Locate the cell with the specified text and output its [x, y] center coordinate. 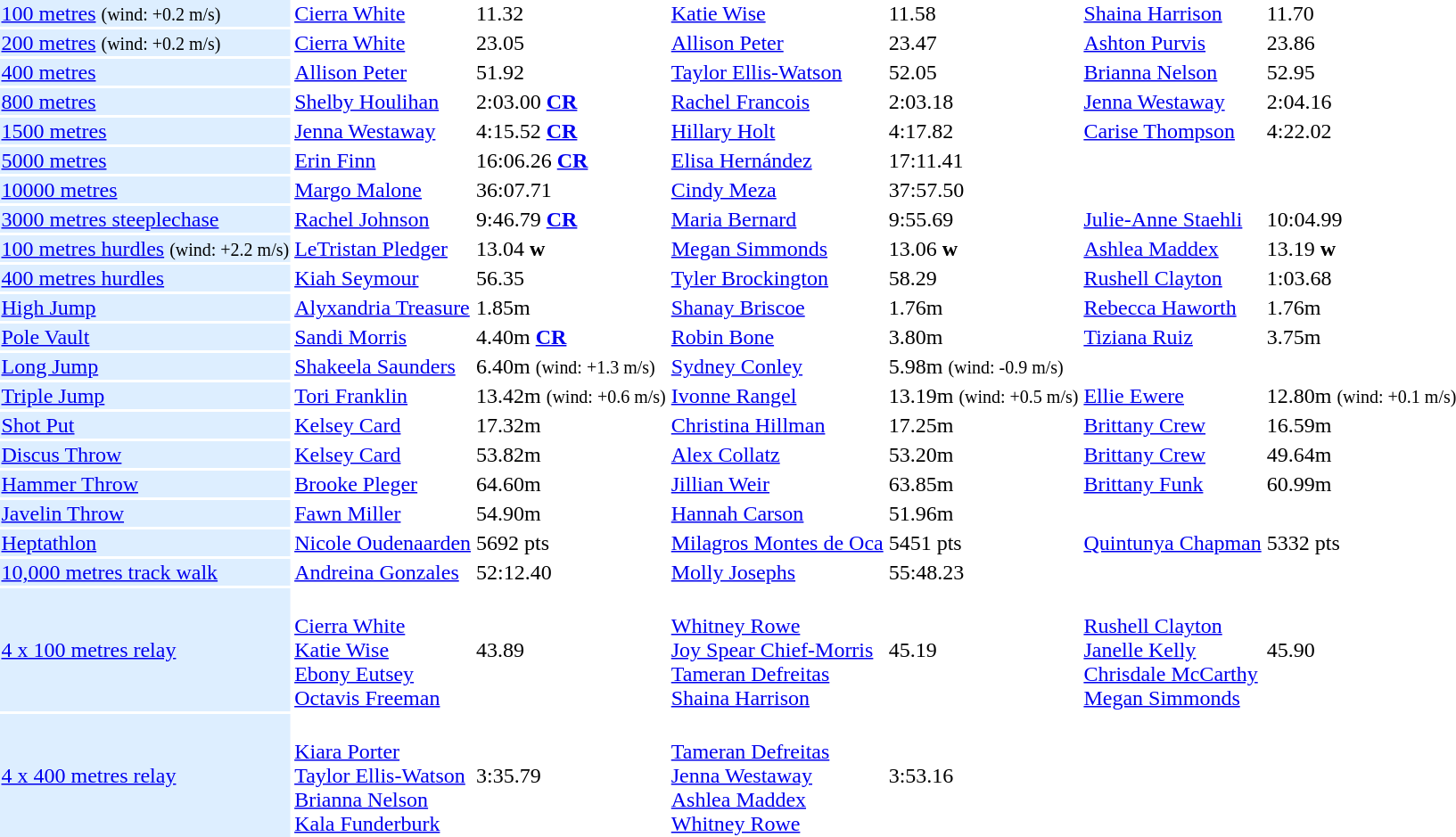
Pole Vault [145, 337]
Alyxandria Treasure [383, 308]
Elisa Hernández [777, 160]
Long Jump [145, 366]
Rushell Clayton [1172, 278]
Carise Thompson [1172, 131]
Maria Bernard [777, 219]
53.82m [572, 455]
100 metres (wind: +0.2 m/s) [145, 13]
3.80m [983, 337]
5.98m (wind: -0.9 m/s) [983, 366]
Brooke Pleger [383, 484]
Shelby Houlihan [383, 102]
5000 metres [145, 160]
52.05 [983, 72]
37:57.50 [983, 190]
Taylor Ellis-Watson [777, 72]
Kiah Seymour [383, 278]
3000 metres steeplechase [145, 219]
23.47 [983, 43]
Tiziana Ruiz [1172, 337]
10000 metres [145, 190]
Rushell ClaytonJanelle KellyChrisdale McCarthyMegan Simmonds [1172, 650]
Brittany Funk [1172, 484]
13.42m (wind: +0.6 m/s) [572, 396]
1.76m [983, 308]
Robin Bone [777, 337]
13.06 w [983, 249]
Tameran DefreitasJenna WestawayAshlea MaddexWhitney Rowe [777, 775]
Cindy Meza [777, 190]
Jillian Weir [777, 484]
200 metres (wind: +0.2 m/s) [145, 43]
6.40m (wind: +1.3 m/s) [572, 366]
52:12.40 [572, 572]
3:35.79 [572, 775]
Milagros Montes de Oca [777, 543]
Molly Josephs [777, 572]
800 metres [145, 102]
Erin Finn [383, 160]
13.19m (wind: +0.5 m/s) [983, 396]
Hillary Holt [777, 131]
17.25m [983, 425]
Shakeela Saunders [383, 366]
Margo Malone [383, 190]
9:46.79 CR [572, 219]
High Jump [145, 308]
Rebecca Haworth [1172, 308]
45.19 [983, 650]
Tori Franklin [383, 396]
Whitney RoweJoy Spear Chief-MorrisTameran DefreitasShaina Harrison [777, 650]
4:17.82 [983, 131]
51.92 [572, 72]
Quintunya Chapman [1172, 543]
2:03.18 [983, 102]
LeTristan Pledger [383, 249]
Alex Collatz [777, 455]
4.40m CR [572, 337]
Kiara PorterTaylor Ellis-WatsonBrianna NelsonKala Funderburk [383, 775]
5451 pts [983, 543]
4 x 400 metres relay [145, 775]
Tyler Brockington [777, 278]
Andreina Gonzales [383, 572]
63.85m [983, 484]
Brianna Nelson [1172, 72]
Sandi Morris [383, 337]
Hannah Carson [777, 513]
17.32m [572, 425]
Christina Hillman [777, 425]
4 x 100 metres relay [145, 650]
Ellie Ewere [1172, 396]
Julie-Anne Staehli [1172, 219]
10,000 metres track walk [145, 572]
Shaina Harrison [1172, 13]
Heptathlon [145, 543]
400 metres hurdles [145, 278]
Discus Throw [145, 455]
Javelin Throw [145, 513]
Shot Put [145, 425]
Fawn Miller [383, 513]
17:11.41 [983, 160]
11.32 [572, 13]
55:48.23 [983, 572]
64.60m [572, 484]
1.85m [572, 308]
9:55.69 [983, 219]
Cierra WhiteKatie WiseEbony EutseyOctavis Freeman [383, 650]
Ashton Purvis [1172, 43]
54.90m [572, 513]
53.20m [983, 455]
51.96m [983, 513]
Nicole Oudenaarden [383, 543]
23.05 [572, 43]
Sydney Conley [777, 366]
11.58 [983, 13]
13.04 w [572, 249]
16:06.26 CR [572, 160]
43.89 [572, 650]
Shanay Briscoe [777, 308]
36:07.71 [572, 190]
Ashlea Maddex [1172, 249]
5692 pts [572, 543]
Rachel Francois [777, 102]
1500 metres [145, 131]
Hammer Throw [145, 484]
Katie Wise [777, 13]
Rachel Johnson [383, 219]
100 metres hurdles (wind: +2.2 m/s) [145, 249]
3:53.16 [983, 775]
Triple Jump [145, 396]
2:03.00 CR [572, 102]
Ivonne Rangel [777, 396]
58.29 [983, 278]
56.35 [572, 278]
400 metres [145, 72]
Megan Simmonds [777, 249]
4:15.52 CR [572, 131]
